Return the [x, y] coordinate for the center point of the cell that contains the specified text.  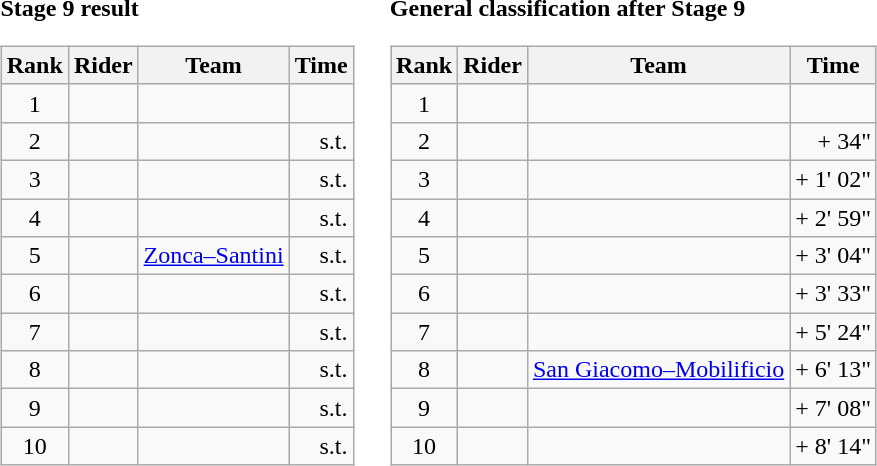
+ 34" [834, 141]
+ 5' 24" [834, 332]
Zonca–Santini [214, 256]
San Giacomo–Mobilificio [658, 370]
+ 6' 13" [834, 370]
+ 3' 04" [834, 256]
+ 2' 59" [834, 217]
+ 1' 02" [834, 179]
+ 7' 08" [834, 408]
+ 8' 14" [834, 446]
+ 3' 33" [834, 294]
